Return [x, y] of the center of cell containing provided text 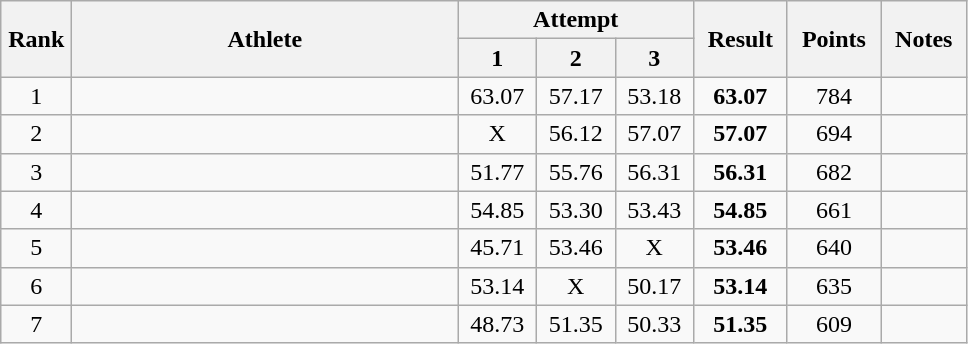
Notes [924, 39]
6 [36, 286]
50.17 [654, 286]
48.73 [498, 324]
53.43 [654, 210]
45.71 [498, 248]
609 [834, 324]
4 [36, 210]
7 [36, 324]
640 [834, 248]
51.77 [498, 172]
661 [834, 210]
Attempt [576, 20]
5 [36, 248]
Rank [36, 39]
50.33 [654, 324]
635 [834, 286]
56.12 [576, 134]
784 [834, 96]
Athlete [265, 39]
53.30 [576, 210]
55.76 [576, 172]
682 [834, 172]
53.18 [654, 96]
57.17 [576, 96]
Points [834, 39]
694 [834, 134]
Result [741, 39]
